Pinpoint the cell where the given text exists, returning its [x, y] midpoint coordinate. 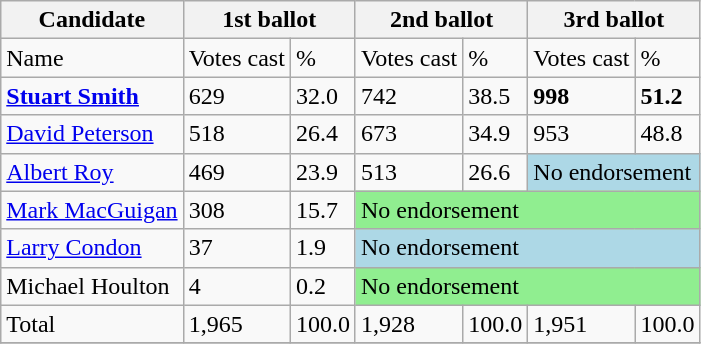
48.8 [668, 134]
15.7 [322, 210]
953 [582, 134]
673 [408, 134]
3rd ballot [614, 20]
308 [236, 210]
26.6 [496, 172]
David Peterson [92, 134]
Larry Condon [92, 248]
Total [92, 324]
Mark MacGuigan [92, 210]
998 [582, 96]
26.4 [322, 134]
1.9 [322, 248]
629 [236, 96]
742 [408, 96]
2nd ballot [441, 20]
518 [236, 134]
32.0 [322, 96]
Albert Roy [92, 172]
513 [408, 172]
1,951 [582, 324]
1,965 [236, 324]
Name [92, 58]
Stuart Smith [92, 96]
34.9 [496, 134]
1,928 [408, 324]
469 [236, 172]
23.9 [322, 172]
38.5 [496, 96]
37 [236, 248]
Candidate [92, 20]
Michael Houlton [92, 286]
4 [236, 286]
0.2 [322, 286]
1st ballot [269, 20]
51.2 [668, 96]
